Determine the [x, y] coordinate at the center of the cell enclosing the given text.  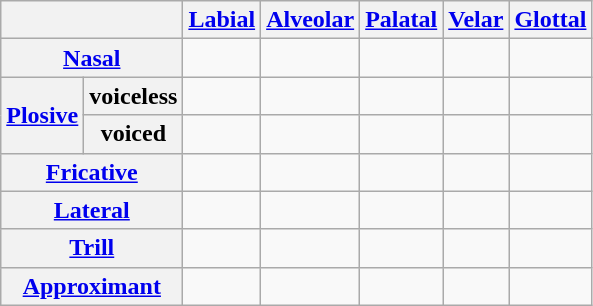
Fricative [92, 172]
voiced [134, 134]
Approximant [92, 286]
Velar [476, 20]
Trill [92, 248]
voiceless [134, 96]
Lateral [92, 210]
Plosive [42, 115]
Palatal [402, 20]
Alveolar [310, 20]
Nasal [92, 58]
Glottal [550, 20]
Labial [222, 20]
